Extract the (x, y) coordinate from the center of the cell holding the provided text.  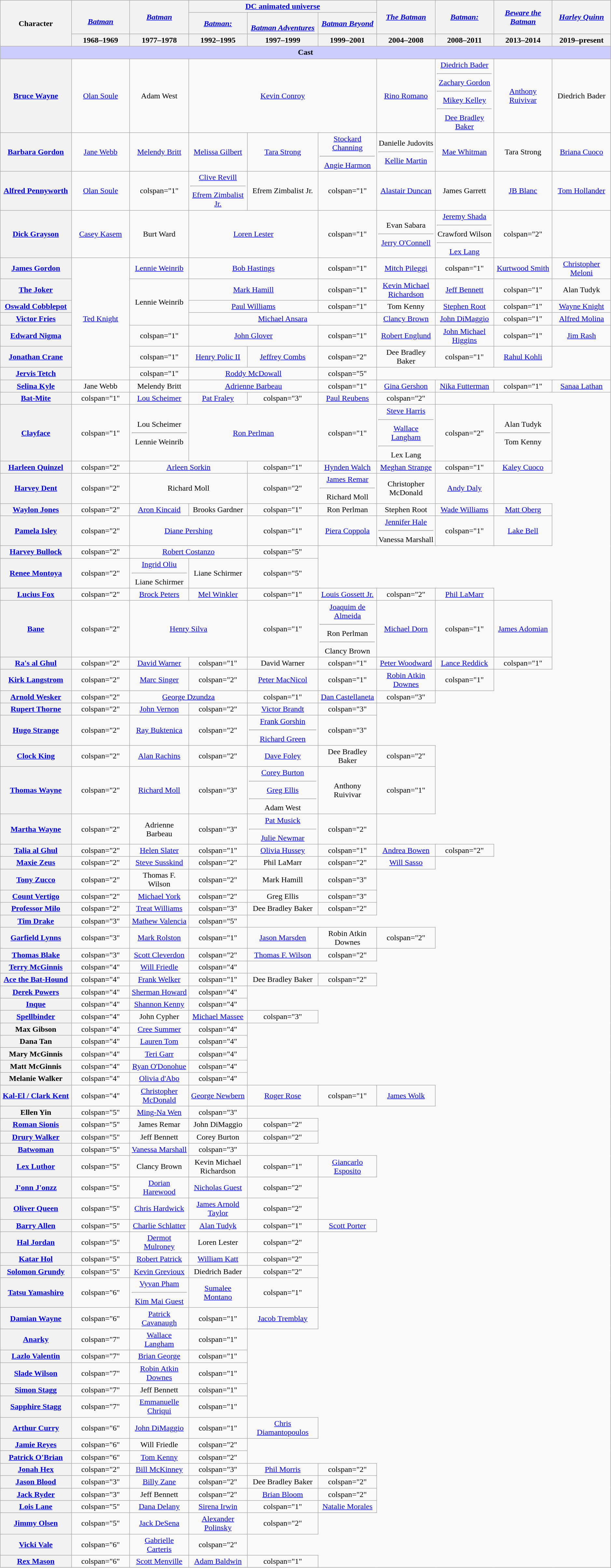
Matt Oberg (523, 510)
Professor Milo (36, 909)
Hal Jordan (36, 1243)
Vyvan PhamKim Mai Guest (160, 1293)
Dave Foley (283, 756)
Scott Cleverdon (160, 955)
Patrick O'Brian (36, 1457)
Rex Mason (36, 1561)
Diane Pershing (189, 531)
Barbara Gordon (36, 152)
Stockard ChanningAngie Harmon (347, 152)
Meghan Strange (406, 467)
Diedrich BaderZachary GordonMikey KelleyDee Bradley Baker (465, 96)
Clive RevillEfrem Zimbalist Jr. (218, 191)
Kal-El / Clark Kent (36, 1095)
1999–2001 (347, 40)
Roman Sionis (36, 1125)
2004–2008 (406, 40)
Scott Porter (347, 1225)
Briana Cuoco (581, 152)
John Vernon (160, 709)
JB Blanc (523, 191)
Kurtwood Smith (523, 268)
Henry Silva (189, 629)
Inque (36, 1004)
Giancarlo Esposito (347, 1166)
George Dzundza (189, 697)
Mitch Pileggi (406, 268)
Dana Tan (36, 1042)
Arnold Wesker (36, 697)
Michael York (160, 896)
Katar Hol (36, 1259)
Mark Rolston (160, 938)
2019–present (581, 40)
Aron Kincaid (160, 510)
George Newbern (218, 1095)
Chris Hardwick (160, 1209)
Sirena Irwin (218, 1507)
Harvey Bullock (36, 552)
Piera Coppola (347, 531)
Phil Morris (283, 1469)
Hynden Walch (347, 467)
Joaquim de AlmeidaRon PerlmanClancy Brown (347, 629)
Kevin Conroy (283, 96)
Corey BurtonGreg EllisAdam West (283, 790)
James Gordon (36, 268)
Lois Lane (36, 1507)
Oliver Queen (36, 1209)
Bob Hastings (254, 268)
Charlie Schlatter (160, 1225)
Wade Williams (465, 510)
Tony Zucco (36, 880)
Steve Susskind (160, 863)
Oswald Cobblepot (36, 306)
Ryan O'Donohue (160, 1066)
Helen Slater (160, 850)
1997–1999 (283, 40)
Hugo Strange (36, 730)
Clayface (36, 433)
Nicholas Guest (218, 1187)
1992–1995 (218, 40)
Batwoman (36, 1149)
Henry Polic II (218, 357)
Robert Englund (406, 336)
Michael Dorn (406, 629)
Gabrielle Carteris (160, 1545)
Damian Wayne (36, 1318)
James Arnold Taylor (218, 1209)
Character (36, 23)
Anarky (36, 1340)
Matt McGinnis (36, 1066)
Harley Quinn (581, 17)
Jervis Tetch (36, 374)
Michael Ansara (283, 319)
Alan Rachins (160, 756)
Ingrid OliuLiane Schirmer (160, 573)
Frank Welker (160, 979)
Barry Allen (36, 1225)
Sumalee Montano (218, 1293)
Adam West (160, 96)
Kaley Cuoco (523, 467)
John Cypher (160, 1017)
Cree Summer (160, 1029)
Robert Costanzo (189, 552)
Batman Beyond (347, 23)
Evan SabaraJerry O'Connell (406, 234)
Alfred Molina (581, 319)
Sherman Howard (160, 992)
Marc Singer (160, 680)
Dick Grayson (36, 234)
Christopher Meloni (581, 268)
Greg Ellis (283, 896)
Ray Buktenica (160, 730)
Dermot Mulroney (160, 1243)
Mary McGinnis (36, 1054)
Billy Zane (160, 1482)
Louis Gossett Jr. (347, 594)
Mel Winkler (218, 594)
Nika Futterman (465, 386)
Clock King (36, 756)
Efrem Zimbalist Jr. (283, 191)
Alexander Polinsky (218, 1523)
The Joker (36, 289)
Robert Patrick (160, 1259)
Edward Nigma (36, 336)
Bat-Mite (36, 398)
James RemarRichard Moll (347, 488)
Jack DeSena (160, 1523)
1977–1978 (160, 40)
Olivia Hussey (283, 850)
2013–2014 (523, 40)
Liane Schirmer (218, 573)
Renee Montoya (36, 573)
Talia al Ghul (36, 850)
Jeffrey Combs (283, 357)
Teri Garr (160, 1054)
Lou Scheimer (160, 398)
The Batman (406, 17)
Lance Reddick (465, 663)
Jason Blood (36, 1482)
Corey Burton (218, 1137)
Garfield Lynns (36, 938)
Dorian Harewood (160, 1187)
Alan TudykTom Kenny (523, 433)
Tom Hollander (581, 191)
Jonah Hex (36, 1469)
James Adomian (523, 629)
Kirk Langstrom (36, 680)
William Katt (218, 1259)
Mathew Valencia (160, 921)
Lazlo Valentin (36, 1356)
Alfred Pennyworth (36, 191)
Olivia d'Abo (160, 1079)
Rupert Thorne (36, 709)
Sapphire Stagg (36, 1407)
Roddy McDowall (254, 374)
Mae Whitman (465, 152)
Harvey Dent (36, 488)
Lex Luthor (36, 1166)
Peter Woodward (406, 663)
Rino Romano (406, 96)
Spellbinder (36, 1017)
Bruce Wayne (36, 96)
Chris Diamantopoulos (283, 1428)
Solomon Grundy (36, 1272)
Vanessa Marshall (160, 1149)
James Remar (160, 1125)
Rahul Kohli (523, 357)
Tatsu Yamashiro (36, 1293)
Slade Wilson (36, 1373)
Dana Delany (160, 1507)
Paul Reubens (347, 398)
Count Vertigo (36, 896)
Steve HarrisWallace LanghamLex Lang (406, 433)
Ace the Bat-Hound (36, 979)
Wayne Knight (581, 306)
Ming-Na Wen (160, 1112)
Dan Castellaneta (347, 697)
Victor Fries (36, 319)
Jimmy Olsen (36, 1523)
Andrea Bowen (406, 850)
Jim Rash (581, 336)
Alastair Duncan (406, 191)
Brock Peters (160, 594)
Danielle JudovitsKellie Martin (406, 152)
Pat Fraley (218, 398)
Melanie Walker (36, 1079)
Selina Kyle (36, 386)
Lake Bell (523, 531)
Scott Menville (160, 1561)
Natalie Morales (347, 1507)
Thomas Blake (36, 955)
Cast (306, 52)
Jason Marsden (283, 938)
Andy Daly (465, 488)
Jamie Reyes (36, 1445)
Burt Ward (160, 234)
Vicki Vale (36, 1545)
DC animated universe (283, 7)
Paul Williams (254, 306)
Simon Stagg (36, 1390)
1968–1969 (101, 40)
Brooks Gardner (218, 510)
Jennifer HaleVanessa Marshall (406, 531)
Shannon Kenny (160, 1004)
Jonathan Crane (36, 357)
Ted Knight (101, 319)
Will Sasso (406, 863)
Bane (36, 629)
2008–2011 (465, 40)
Michael Massee (218, 1017)
Frank GorshinRichard Green (283, 730)
Roger Rose (283, 1095)
Waylon Jones (36, 510)
Melissa Gilbert (218, 152)
Pamela Isley (36, 531)
Lou ScheimerLennie Weinrib (160, 433)
Peter MacNicol (283, 680)
Martha Wayne (36, 829)
Bill McKinney (160, 1469)
John Michael Higgins (465, 336)
Jeremy ShadaCrawford Wilson Lex Lang (465, 234)
Lauren Tom (160, 1042)
Tim Drake (36, 921)
Patrick Cavanaugh (160, 1318)
Drury Walker (36, 1137)
Batman Adventures (283, 23)
Lucius Fox (36, 594)
Maxie Zeus (36, 863)
Emmanuelle Chriqui (160, 1407)
J'onn J'onzz (36, 1187)
James Wolk (406, 1095)
James Garrett (465, 191)
Pat MusickJulie Newmar (283, 829)
Brian George (160, 1356)
Jacob Tremblay (283, 1318)
Thomas Wayne (36, 790)
Max Gibson (36, 1029)
Jack Ryder (36, 1494)
Derek Powers (36, 992)
Ellen Yin (36, 1112)
Arthur Curry (36, 1428)
Kevin Grevioux (160, 1272)
Wallace Langham (160, 1340)
Treat Williams (160, 909)
Harleen Quinzel (36, 467)
Brian Bloom (283, 1494)
Arleen Sorkin (189, 467)
Victor Brandt (283, 709)
Ra's al Ghul (36, 663)
John Glover (254, 336)
Beware the Batman (523, 17)
Terry McGinnis (36, 967)
Sanaa Lathan (581, 386)
Casey Kasem (101, 234)
Adam Baldwin (218, 1561)
Gina Gershon (406, 386)
